Identify which cell holds the provided text, then report its [X, Y] central coordinate. 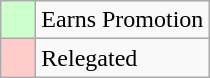
Relegated [122, 58]
Earns Promotion [122, 20]
